Pinpoint the cell where the given text exists, returning its [X, Y] midpoint coordinate. 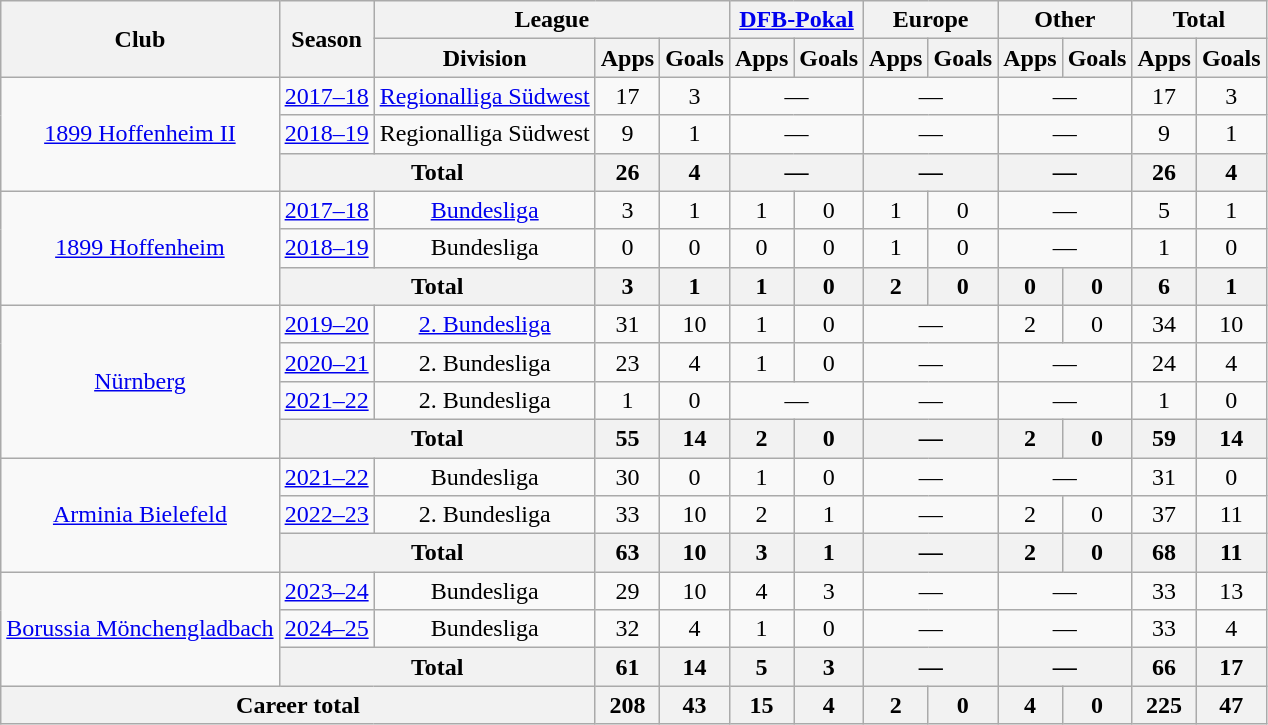
1899 Hoffenheim [140, 248]
2019–20 [326, 324]
34 [1164, 324]
Nürnberg [140, 381]
2020–21 [326, 362]
68 [1164, 553]
55 [627, 438]
Career total [298, 705]
DFB-Pokal [796, 20]
Europe [931, 20]
1899 Hoffenheim II [140, 134]
2024–25 [326, 629]
225 [1164, 705]
66 [1164, 667]
59 [1164, 438]
32 [627, 629]
29 [627, 591]
61 [627, 667]
2023–24 [326, 591]
24 [1164, 362]
63 [627, 553]
Division [484, 58]
Arminia Bielefeld [140, 515]
15 [761, 705]
43 [695, 705]
37 [1164, 515]
2022–23 [326, 515]
Other [1065, 20]
Borussia Mönchengladbach [140, 629]
Club [140, 39]
6 [1164, 286]
League [552, 20]
47 [1231, 705]
Season [326, 39]
23 [627, 362]
30 [627, 477]
13 [1231, 591]
208 [627, 705]
